Pinpoint the cell where the given text exists, returning its [x, y] midpoint coordinate. 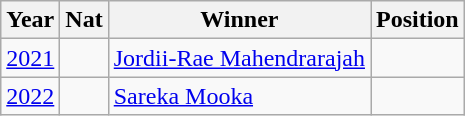
Jordii-Rae Mahendrarajah [239, 58]
Year [30, 20]
Sareka Mooka [239, 96]
2022 [30, 96]
Position [417, 20]
2021 [30, 58]
Winner [239, 20]
Nat [84, 20]
